Determine the [X, Y] coordinate at the center of the cell enclosing the given text.  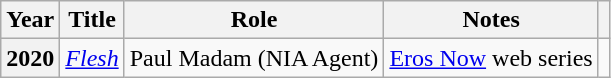
Flesh [92, 58]
Paul Madam (NIA Agent) [254, 58]
2020 [30, 58]
Notes [491, 20]
Role [254, 20]
Year [30, 20]
Eros Now web series [491, 58]
Title [92, 20]
